Output the [X, Y] coordinate of the center of the cell containing the given text.  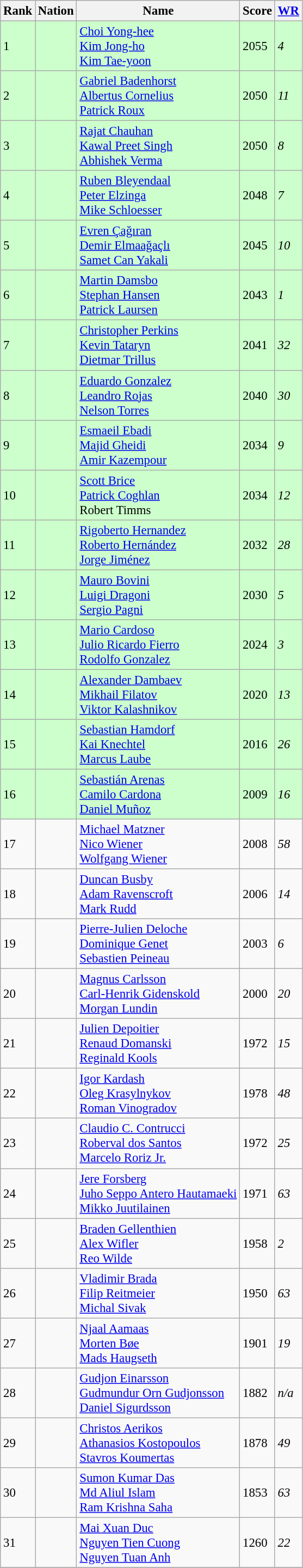
1853 [258, 1493]
2000 [258, 994]
27 [18, 1343]
Michael Matzner Nico Wiener Wolfgang Wiener [158, 844]
Martin Damsbo Stephan Hansen Patrick Laursen [158, 295]
1882 [258, 1393]
Rigoberto Hernandez Roberto Hernández Jorge Jiménez [158, 545]
1978 [258, 1094]
2030 [258, 595]
31 [18, 1542]
23 [18, 1144]
32 [288, 345]
1878 [258, 1443]
Evren Çağıran Demir Elmaağaçlı Samet Can Yakali [158, 246]
Pierre-Julien Deloche Dominique Genet Sebastien Peineau [158, 944]
Vladimir Brada Filip Reitmeier Michal Sivak [158, 1293]
Eduardo Gonzalez Leandro Rojas Nelson Torres [158, 395]
2020 [258, 694]
2016 [258, 745]
WR [288, 11]
1901 [258, 1343]
58 [288, 844]
18 [18, 894]
1260 [258, 1542]
Gudjon Einarsson Gudmundur Orn Gudjonsson Daniel Sigurdsson [158, 1393]
Jere Forsberg Juho Seppo Antero Hautamaeki Mikko Juutilainen [158, 1193]
2040 [258, 395]
n/a [288, 1393]
2041 [258, 345]
2043 [258, 295]
2009 [258, 794]
2006 [258, 894]
Magnus Carlsson Carl-Henrik Gidenskold Morgan Lundin [158, 994]
2024 [258, 645]
Christopher Perkins Kevin Tataryn Dietmar Trillus [158, 345]
17 [18, 844]
1958 [258, 1243]
29 [18, 1443]
Esmaeil Ebadi Majid Gheidi Amir Kazempour [158, 445]
Scott Brice Patrick Coghlan Robert Timms [158, 495]
Gabriel Badenhorst Albertus Cornelius Patrick Roux [158, 96]
Sebastian Hamdorf Kai Knechtel Marcus Laube [158, 745]
Mauro Bovini Luigi Dragoni Sergio Pagni [158, 595]
Mario Cardoso Julio Ricardo Fierro Rodolfo Gonzalez [158, 645]
Mai Xuan Duc Nguyen Tien Cuong Nguyen Tuan Anh [158, 1542]
48 [288, 1094]
2008 [258, 844]
2055 [258, 46]
2045 [258, 246]
49 [288, 1443]
Braden Gellenthien Alex Wifler Reo Wilde [158, 1243]
Choi Yong-hee Kim Jong-ho Kim Tae-yoon [158, 46]
Igor Kardash Oleg Krasylnykov Roman Vinogradov [158, 1094]
21 [18, 1044]
2032 [258, 545]
Score [258, 11]
1971 [258, 1193]
Nation [56, 11]
2003 [258, 944]
Rank [18, 11]
Alexander Dambaev Mikhail Filatov Viktor Kalashnikov [158, 694]
Sumon Kumar Das Md Aliul Islam Ram Krishna Saha [158, 1493]
1950 [258, 1293]
Name [158, 11]
Julien Depoitier Renaud Domanski Reginald Kools [158, 1044]
24 [18, 1193]
2048 [258, 196]
Claudio C. Contrucci Roberval dos Santos Marcelo Roriz Jr. [158, 1144]
Njaal Aamaas Morten Bøe Mads Haugseth [158, 1343]
Sebastián Arenas Camilo Cardona Daniel Muñoz [158, 794]
Ruben Bleyendaal Peter Elzinga Mike Schloesser [158, 196]
Duncan Busby Adam Ravenscroft Mark Rudd [158, 894]
Christos Aerikos Athanasios Kostopoulos Stavros Koumertas [158, 1443]
Rajat Chauhan Kawal Preet Singh Abhishek Verma [158, 146]
